Search for the cell housing the specified text and yield its (x, y) center coordinate. 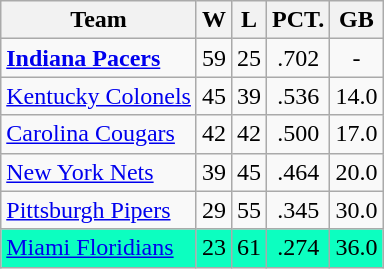
.464 (298, 172)
25 (250, 58)
GB (356, 20)
.536 (298, 96)
59 (214, 58)
W (214, 20)
36.0 (356, 248)
.345 (298, 210)
61 (250, 248)
Kentucky Colonels (99, 96)
Carolina Cougars (99, 134)
23 (214, 248)
New York Nets (99, 172)
17.0 (356, 134)
PCT. (298, 20)
.500 (298, 134)
Miami Floridians (99, 248)
- (356, 58)
Pittsburgh Pipers (99, 210)
20.0 (356, 172)
.702 (298, 58)
.274 (298, 248)
30.0 (356, 210)
L (250, 20)
Team (99, 20)
29 (214, 210)
55 (250, 210)
14.0 (356, 96)
Indiana Pacers (99, 58)
